Output the [x, y] coordinate of the center of the cell containing the given text.  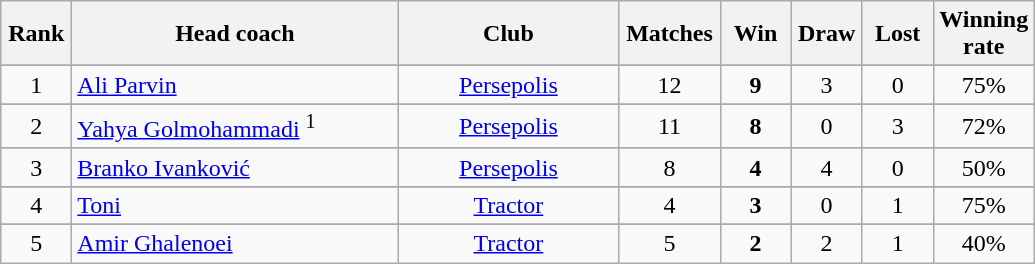
Winning rate [984, 34]
72% [984, 126]
Toni [235, 205]
Head coach [235, 34]
Yahya Golmohammadi 1 [235, 126]
Win [756, 34]
Lost [898, 34]
Branko Ivanković [235, 167]
Club [508, 34]
Draw [826, 34]
40% [984, 244]
50% [984, 167]
11 [670, 126]
Amir Ghalenoei [235, 244]
12 [670, 85]
Rank [36, 34]
Matches [670, 34]
9 [756, 85]
Ali Parvin [235, 85]
